Return [x, y] of the center of cell containing provided text 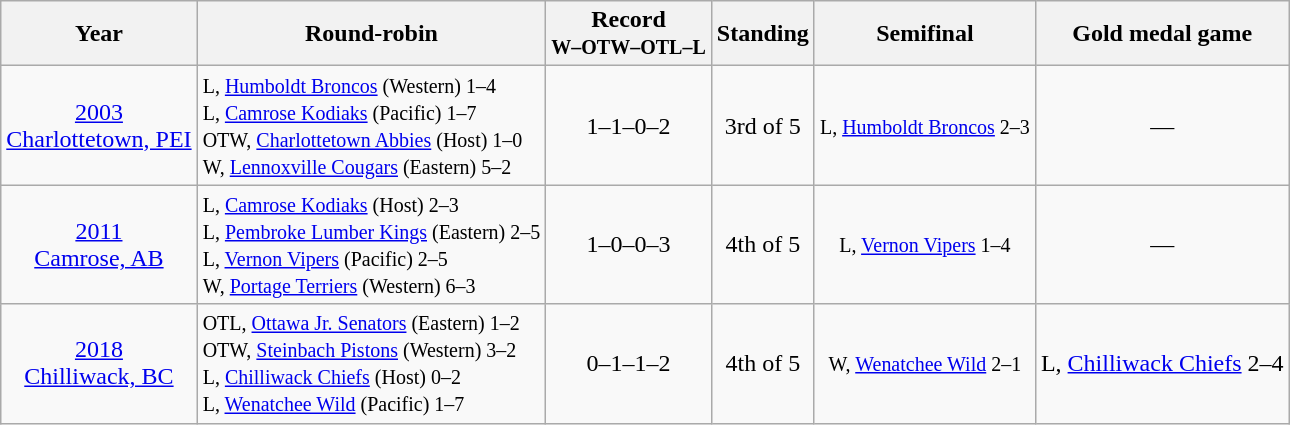
L, Humboldt Broncos (Western) 1–4L, Camrose Kodiaks (Pacific) 1–7OTW, Charlottetown Abbies (Host) 1–0W, Lennoxville Cougars (Eastern) 5–2 [372, 126]
1–1–0–2 [628, 126]
Gold medal game [1162, 34]
Semifinal [924, 34]
3rd of 5 [762, 126]
OTL, Ottawa Jr. Senators (Eastern) 1–2OTW, Steinbach Pistons (Western) 3–2L, Chilliwack Chiefs (Host) 0–2L, Wenatchee Wild (Pacific) 1–7 [372, 364]
W, Wenatchee Wild 2–1 [924, 364]
L, Humboldt Broncos 2–3 [924, 126]
L, Vernon Vipers 1–4 [924, 244]
2018Chilliwack, BC [99, 364]
1–0–0–3 [628, 244]
0–1–1–2 [628, 364]
L, Chilliwack Chiefs 2–4 [1162, 364]
L, Camrose Kodiaks (Host) 2–3L, Pembroke Lumber Kings (Eastern) 2–5L, Vernon Vipers (Pacific) 2–5W, Portage Terriers (Western) 6–3 [372, 244]
Year [99, 34]
RecordW–OTW–OTL–L [628, 34]
2011Camrose, AB [99, 244]
2003Charlottetown, PEI [99, 126]
Standing [762, 34]
Round-robin [372, 34]
